Detect which cell encompasses the target text, then output its (x, y) center coordinate. 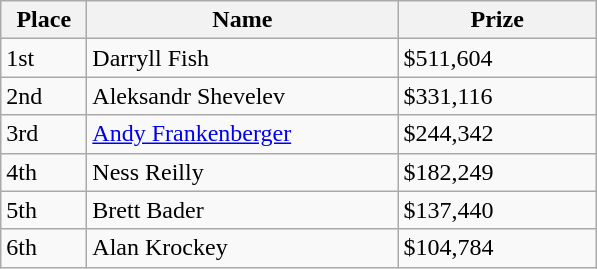
2nd (44, 96)
1st (44, 58)
5th (44, 210)
$104,784 (498, 248)
Alan Krockey (242, 248)
$182,249 (498, 172)
3rd (44, 134)
$511,604 (498, 58)
Darryll Fish (242, 58)
Brett Bader (242, 210)
$244,342 (498, 134)
Prize (498, 20)
Name (242, 20)
6th (44, 248)
$331,116 (498, 96)
$137,440 (498, 210)
Andy Frankenberger (242, 134)
4th (44, 172)
Ness Reilly (242, 172)
Aleksandr Shevelev (242, 96)
Place (44, 20)
